Find where the given text appears and provide that cell's center as [x, y] coordinate. 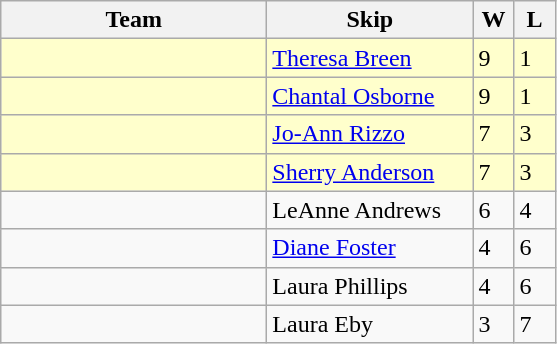
L [534, 20]
Sherry Anderson [370, 172]
Laura Phillips [370, 286]
Team [134, 20]
Theresa Breen [370, 58]
Diane Foster [370, 248]
Skip [370, 20]
Chantal Osborne [370, 96]
Laura Eby [370, 324]
W [494, 20]
LeAnne Andrews [370, 210]
Jo-Ann Rizzo [370, 134]
